Search for the cell housing the specified text and yield its [X, Y] center coordinate. 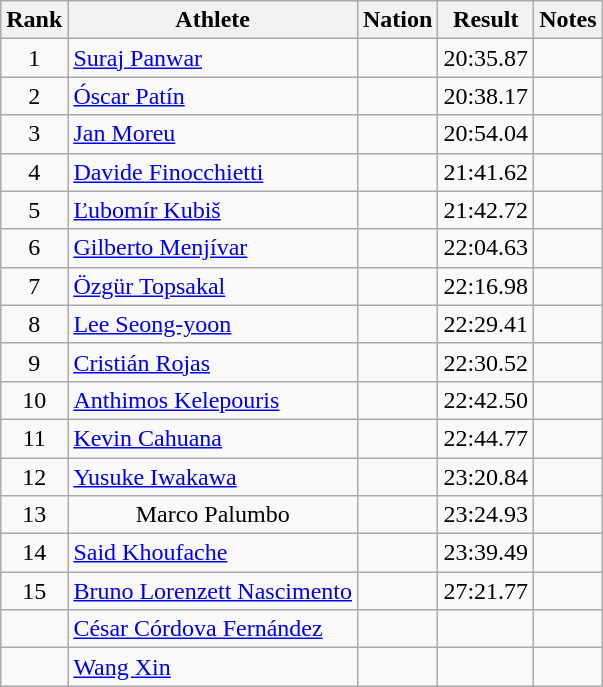
15 [34, 591]
Athlete [213, 20]
César Córdova Fernández [213, 629]
22:29.41 [486, 324]
5 [34, 210]
22:16.98 [486, 286]
Özgür Topsakal [213, 286]
Lee Seong-yoon [213, 324]
12 [34, 477]
Suraj Panwar [213, 58]
21:42.72 [486, 210]
22:30.52 [486, 362]
2 [34, 96]
23:24.93 [486, 515]
Cristián Rojas [213, 362]
Jan Moreu [213, 134]
Ľubomír Kubiš [213, 210]
Yusuke Iwakawa [213, 477]
20:54.04 [486, 134]
10 [34, 400]
6 [34, 248]
Notes [568, 20]
Rank [34, 20]
Óscar Patín [213, 96]
Marco Palumbo [213, 515]
22:04.63 [486, 248]
23:20.84 [486, 477]
7 [34, 286]
Anthimos Kelepouris [213, 400]
4 [34, 172]
14 [34, 553]
11 [34, 438]
Gilberto Menjívar [213, 248]
Wang Xin [213, 667]
1 [34, 58]
9 [34, 362]
3 [34, 134]
8 [34, 324]
Result [486, 20]
22:42.50 [486, 400]
Said Khoufache [213, 553]
23:39.49 [486, 553]
13 [34, 515]
Bruno Lorenzett Nascimento [213, 591]
22:44.77 [486, 438]
20:35.87 [486, 58]
Davide Finocchietti [213, 172]
Nation [397, 20]
20:38.17 [486, 96]
27:21.77 [486, 591]
Kevin Cahuana [213, 438]
21:41.62 [486, 172]
